Provide the (x, y) coordinate of the cell's center where the given text is located.  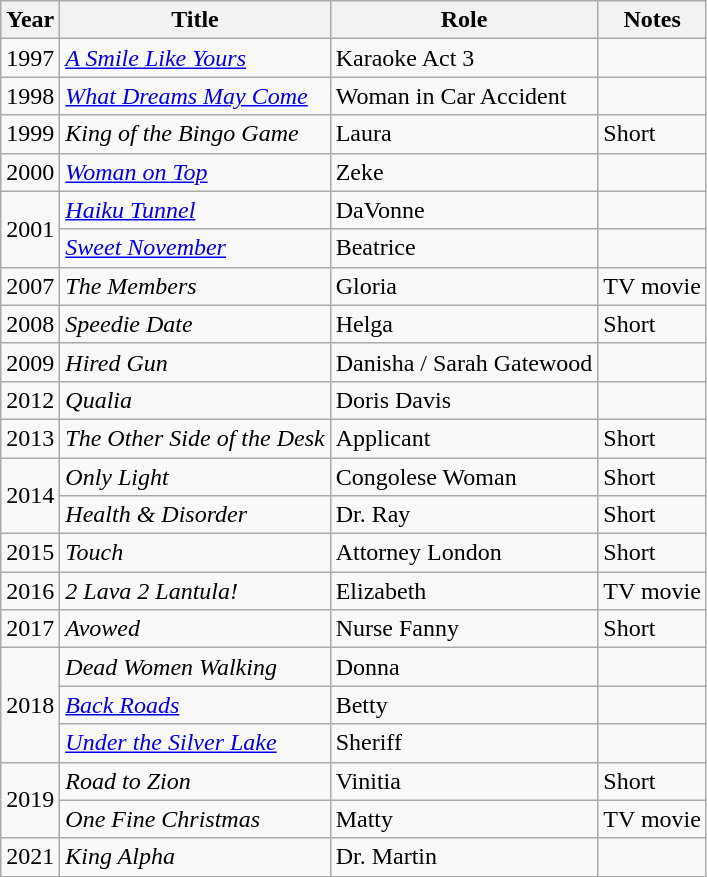
2019 (30, 800)
Haiku Tunnel (195, 210)
2009 (30, 362)
Sheriff (464, 743)
Avowed (195, 629)
2001 (30, 229)
Danisha / Sarah Gatewood (464, 362)
Sweet November (195, 248)
Beatrice (464, 248)
Touch (195, 553)
Doris Davis (464, 400)
1999 (30, 134)
2017 (30, 629)
Role (464, 20)
2007 (30, 286)
Matty (464, 819)
Dead Women Walking (195, 667)
Speedie Date (195, 324)
Notes (652, 20)
Year (30, 20)
One Fine Christmas (195, 819)
Congolese Woman (464, 477)
2000 (30, 172)
2012 (30, 400)
King Alpha (195, 857)
Zeke (464, 172)
Dr. Martin (464, 857)
Qualia (195, 400)
Back Roads (195, 705)
Under the Silver Lake (195, 743)
Donna (464, 667)
2015 (30, 553)
2008 (30, 324)
Applicant (464, 438)
Elizabeth (464, 591)
Health & Disorder (195, 515)
Laura (464, 134)
2021 (30, 857)
1998 (30, 96)
The Other Side of the Desk (195, 438)
2016 (30, 591)
A Smile Like Yours (195, 58)
Helga (464, 324)
King of the Bingo Game (195, 134)
Only Light (195, 477)
Karaoke Act 3 (464, 58)
The Members (195, 286)
Road to Zion (195, 781)
Gloria (464, 286)
Title (195, 20)
Attorney London (464, 553)
Woman in Car Accident (464, 96)
2014 (30, 496)
Hired Gun (195, 362)
1997 (30, 58)
Woman on Top (195, 172)
2013 (30, 438)
What Dreams May Come (195, 96)
Dr. Ray (464, 515)
Nurse Fanny (464, 629)
Betty (464, 705)
Vinitia (464, 781)
2018 (30, 705)
DaVonne (464, 210)
2 Lava 2 Lantula! (195, 591)
